Find where the given text appears and provide that cell's center as [x, y] coordinate. 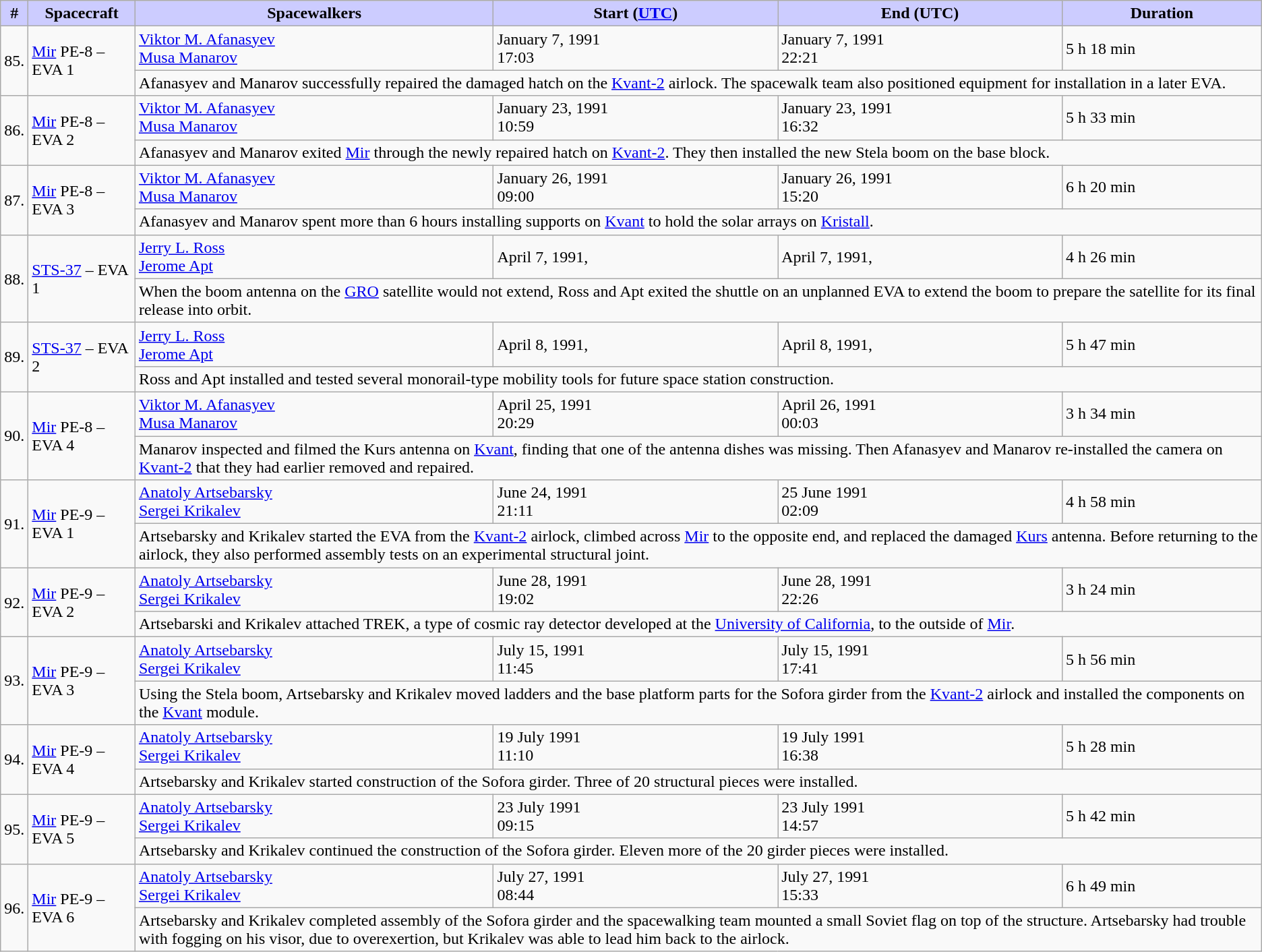
4 h 26 min [1162, 256]
19 July 199116:38 [920, 747]
91. [15, 524]
6 h 20 min [1162, 187]
Artsebarski and Krikalev attached TREK, a type of cosmic ray detector developed at the University of California, to the outside of Mir. [698, 624]
January 7, 199117:03 [636, 49]
July 15, 199117:41 [920, 659]
96. [15, 908]
Start (UTC) [636, 13]
# [15, 13]
3 h 34 min [1162, 414]
5 h 33 min [1162, 117]
Mir PE-8 – EVA 3 [82, 200]
94. [15, 759]
Mir PE-9 – EVA 4 [82, 759]
90. [15, 436]
25 June 199102:09 [920, 502]
June 24, 199121:11 [636, 502]
April 26, 199100:03 [920, 414]
95. [15, 829]
STS-37 – EVA 1 [82, 278]
23 July 199114:57 [920, 816]
Spacewalkers [314, 13]
5 h 47 min [1162, 344]
End (UTC) [920, 13]
January 23, 199116:32 [920, 117]
July 27, 199108:44 [636, 886]
Mir PE-8 – EVA 1 [82, 61]
January 7, 199122:21 [920, 49]
STS-37 – EVA 2 [82, 357]
4 h 58 min [1162, 502]
July 27, 199115:33 [920, 886]
July 15, 199111:45 [636, 659]
Mir PE-9 – EVA 1 [82, 524]
23 July 199109:15 [636, 816]
June 28, 199122:26 [920, 589]
Mir PE-8 – EVA 2 [82, 131]
Mir PE-9 – EVA 2 [82, 603]
Artsebarsky and Krikalev continued the construction of the Sofora girder. Eleven more of the 20 girder pieces were installed. [698, 851]
Ross and Apt installed and tested several monorail-type mobility tools for future space station construction. [698, 379]
87. [15, 200]
Afanasyev and Manarov spent more than 6 hours installing supports on Kvant to hold the solar arrays on Kristall. [698, 222]
85. [15, 61]
89. [15, 357]
3 h 24 min [1162, 589]
Mir PE-9 – EVA 3 [82, 681]
5 h 28 min [1162, 747]
Mir PE-9 – EVA 6 [82, 908]
5 h 56 min [1162, 659]
Artsebarsky and Krikalev started construction of the Sofora girder. Three of 20 structural pieces were installed. [698, 781]
June 28, 199119:02 [636, 589]
Spacecraft [82, 13]
92. [15, 603]
Afanasyev and Manarov exited Mir through the newly repaired hatch on Kvant-2. They then installed the new Stela boom on the base block. [698, 152]
6 h 49 min [1162, 886]
January 23, 199110:59 [636, 117]
Mir PE-9 – EVA 5 [82, 829]
93. [15, 681]
January 26, 199109:00 [636, 187]
88. [15, 278]
April 25, 199120:29 [636, 414]
86. [15, 131]
January 26, 199115:20 [920, 187]
Mir PE-8 – EVA 4 [82, 436]
5 h 18 min [1162, 49]
19 July 199111:10 [636, 747]
Duration [1162, 13]
5 h 42 min [1162, 816]
